Search for the cell housing the specified text and yield its [X, Y] center coordinate. 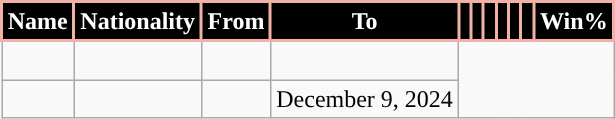
To [365, 22]
Win% [574, 22]
Nationality [138, 22]
Name [38, 22]
December 9, 2024 [365, 99]
From [236, 22]
